Scan for the cell matching the given text and deliver its [x, y] coordinate at center. 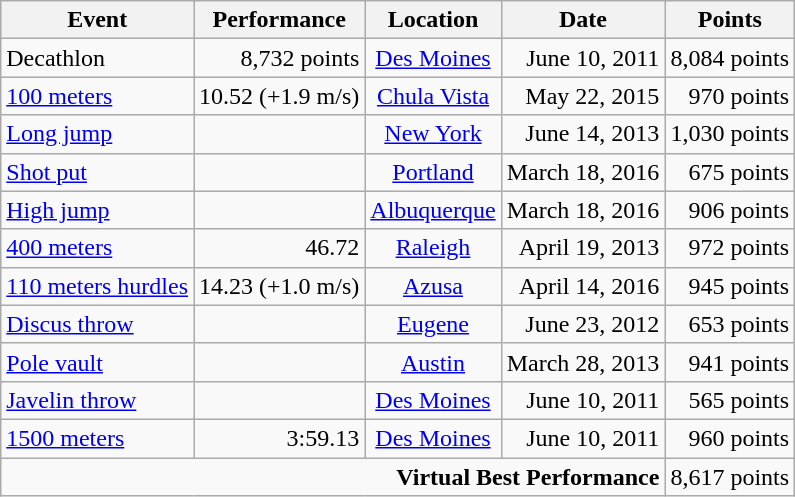
Points [730, 20]
8,732 points [280, 58]
March 28, 2013 [583, 362]
Pole vault [98, 362]
Chula Vista [433, 96]
April 19, 2013 [583, 248]
Performance [280, 20]
960 points [730, 438]
10.52 (+1.9 m/s) [280, 96]
970 points [730, 96]
1,030 points [730, 134]
New York [433, 134]
Eugene [433, 324]
Discus throw [98, 324]
May 22, 2015 [583, 96]
972 points [730, 248]
945 points [730, 286]
400 meters [98, 248]
653 points [730, 324]
3:59.13 [280, 438]
675 points [730, 172]
Portland [433, 172]
Raleigh [433, 248]
110 meters hurdles [98, 286]
Javelin throw [98, 400]
906 points [730, 210]
8,617 points [730, 477]
April 14, 2016 [583, 286]
June 14, 2013 [583, 134]
Azusa [433, 286]
941 points [730, 362]
Austin [433, 362]
14.23 (+1.0 m/s) [280, 286]
46.72 [280, 248]
Date [583, 20]
Long jump [98, 134]
Decathlon [98, 58]
High jump [98, 210]
Albuquerque [433, 210]
Event [98, 20]
June 23, 2012 [583, 324]
Shot put [98, 172]
Location [433, 20]
Virtual Best Performance [333, 477]
1500 meters [98, 438]
100 meters [98, 96]
565 points [730, 400]
8,084 points [730, 58]
